Return the [x, y] coordinate for the center point of the cell that contains the specified text.  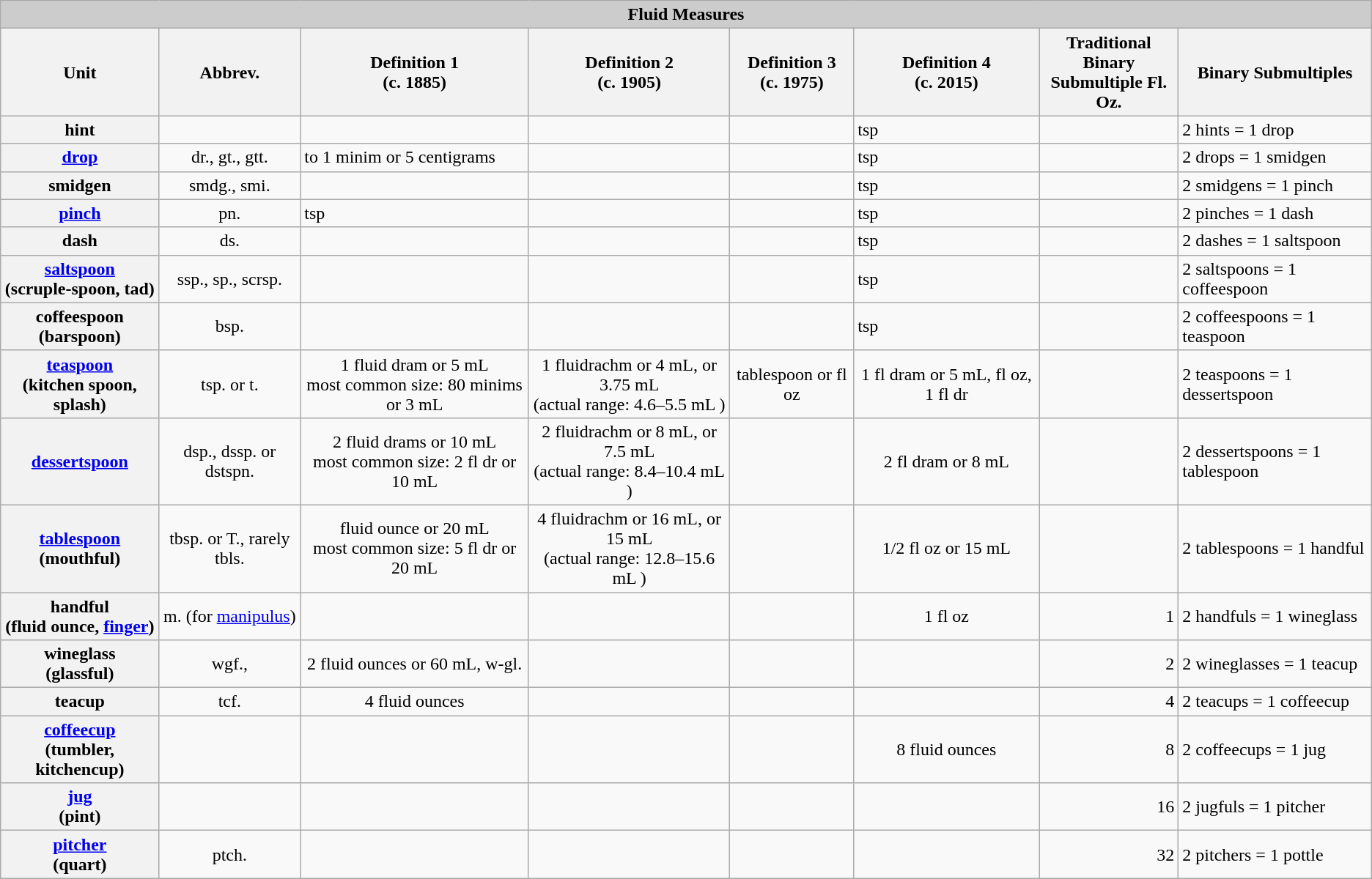
2 fluidrachm or 8 mL, or 7.5 mL(actual range: 8.4–10.4 mL ) [629, 461]
tsp. or t. [230, 384]
2 pitchers = 1 pottle [1275, 854]
coffeecup(tumbler, kitchencup) [80, 749]
dr., gt., gtt. [230, 157]
Definition 2(c. 1905) [629, 72]
2 smidgens = 1 pinch [1275, 185]
2 tablespoons = 1 handful [1275, 548]
smidgen [80, 185]
2 fluid ounces or 60 mL, w-gl. [415, 664]
2 jugfuls = 1 pitcher [1275, 807]
32 [1109, 854]
2 fl dram or 8 mL [947, 461]
ptch. [230, 854]
coffeespoon(barspoon) [80, 327]
handful(fluid ounce, finger) [80, 615]
Binary Submultiples [1275, 72]
dessertspoon [80, 461]
2 coffeecups = 1 jug [1275, 749]
teaspoon(kitchen spoon, splash) [80, 384]
Unit [80, 72]
8 [1109, 749]
2 saltspoons = 1 coffeespoon [1275, 278]
jug(pint) [80, 807]
2 hints = 1 drop [1275, 130]
dsp., dssp. or dstspn. [230, 461]
Definition 1(c. 1885) [415, 72]
8 fluid ounces [947, 749]
1 fluidrachm or 4 mL, or 3.75 mL(actual range: 4.6–5.5 mL ) [629, 384]
2 handfuls = 1 wineglass [1275, 615]
to 1 minim or 5 centigrams [415, 157]
pn. [230, 213]
tbsp. or T., rarely tbls. [230, 548]
saltspoon(scruple-spoon, tad) [80, 278]
tcf. [230, 702]
1 fl dram or 5 mL, fl oz, 1 fl dr [947, 384]
drop [80, 157]
Fluid Measures [686, 15]
wgf., [230, 664]
pitcher(quart) [80, 854]
dash [80, 241]
4 [1109, 702]
2 teacups = 1 coffeecup [1275, 702]
bsp. [230, 327]
2 wineglasses = 1 teacup [1275, 664]
4 fluid ounces [415, 702]
Traditional BinarySubmultiple Fl. Oz. [1109, 72]
smdg., smi. [230, 185]
1 fluid dram or 5 mLmost common size: 80 minims or 3 mL [415, 384]
2 dashes = 1 saltspoon [1275, 241]
wineglass(glassful) [80, 664]
2 fluid drams or 10 mLmost common size: 2 fl dr or 10 mL [415, 461]
2 drops = 1 smidgen [1275, 157]
teacup [80, 702]
1/2 fl oz or 15 mL [947, 548]
2 dessertspoons = 1 tablespoon [1275, 461]
tablespoon or fl oz [792, 384]
pinch [80, 213]
2 coffeespoons = 1 teaspoon [1275, 327]
m. (for manipulus) [230, 615]
ssp., sp., scrsp. [230, 278]
tablespoon (mouthful) [80, 548]
Definition 4(c. 2015) [947, 72]
2 [1109, 664]
1 [1109, 615]
Definition 3(c. 1975) [792, 72]
ds. [230, 241]
2 pinches = 1 dash [1275, 213]
1 fl oz [947, 615]
hint [80, 130]
Abbrev. [230, 72]
2 teaspoons = 1 dessertspoon [1275, 384]
16 [1109, 807]
fluid ounce or 20 mLmost common size: 5 fl dr or 20 mL [415, 548]
4 fluidrachm or 16 mL, or 15 mL(actual range: 12.8–15.6 mL ) [629, 548]
